Detect which cell encompasses the target text, then output its (x, y) center coordinate. 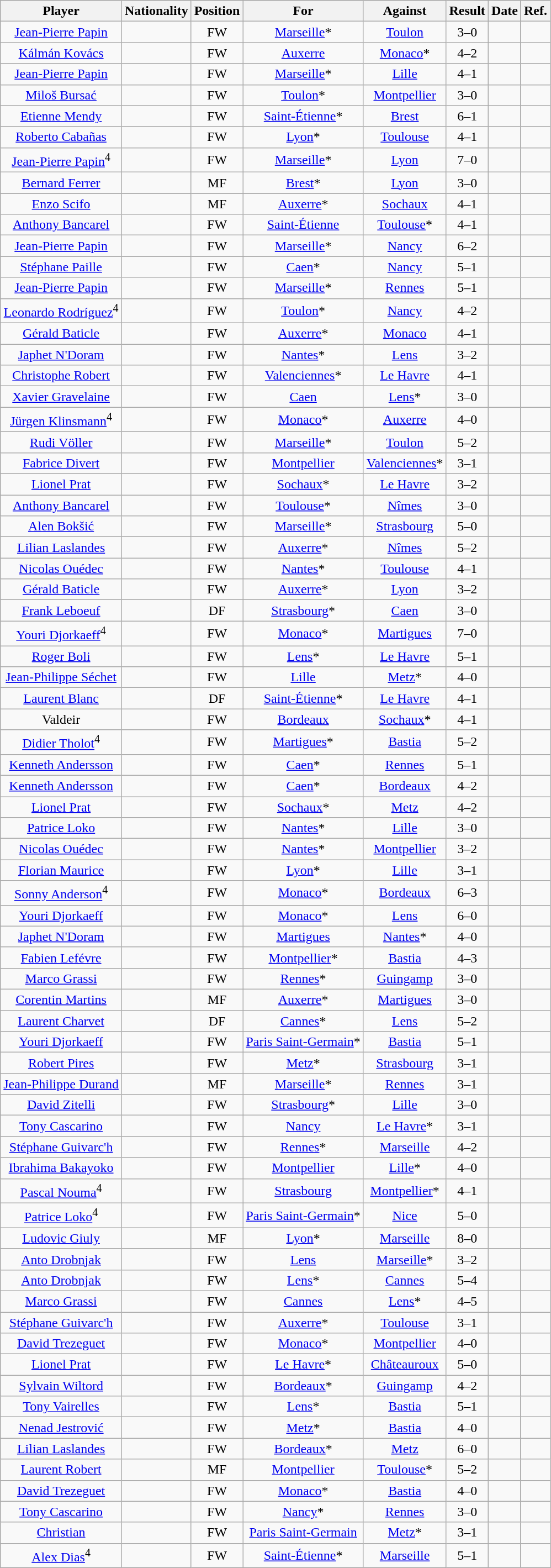
4–3 (467, 957)
Cannes* (303, 1021)
Saint-Étienne (303, 225)
Brest (405, 116)
For (303, 11)
Robert Pires (61, 1063)
Xavier Gravelaine (61, 397)
Youri Djorkaeff4 (61, 633)
Didier Tholot4 (61, 743)
David Zitelli (61, 1105)
Jean-Philippe Séchet (61, 677)
4–5 (467, 1301)
Jean-Philippe Durand (61, 1084)
Position (217, 11)
Etienne Mendy (61, 116)
Lille* (405, 1168)
Miloš Bursać (61, 95)
Valdeir (61, 719)
6–1 (467, 116)
Christian (61, 1533)
Laurent Blanc (61, 698)
Against (405, 11)
5–4 (467, 1280)
Ludovic Giuly (61, 1238)
Pascal Nouma4 (61, 1191)
Florian Maurice (61, 870)
Roberto Cabañas (61, 137)
Result (467, 11)
Player (61, 11)
Ref. (536, 11)
Jean-Pierre Papin4 (61, 160)
Enzo Scifo (61, 204)
Sonny Anderson4 (61, 893)
Leonardo Rodríguez4 (61, 311)
Monaco (405, 334)
Châteauroux (405, 1365)
Sylvain Wiltord (61, 1386)
Nationality (156, 11)
Fabrice Divert (61, 464)
6–2 (467, 246)
Brest* (303, 183)
8–0 (467, 1238)
Tony Vairelles (61, 1407)
Patrice Loko (61, 828)
Alex Dias4 (61, 1556)
Nice (405, 1216)
Date (505, 11)
Patrice Loko4 (61, 1216)
Roger Boli (61, 656)
Jürgen Klinsmann4 (61, 420)
Paris Saint-Germain (303, 1533)
Rudi Völler (61, 442)
Stéphane Paille (61, 267)
Bernard Ferrer (61, 183)
Corentin Martins (61, 1000)
6–3 (467, 893)
Christophe Robert (61, 376)
Kálmán Kovács (61, 53)
Nenad Jestrović (61, 1428)
Frank Leboeuf (61, 611)
Laurent Charvet (61, 1021)
Alen Bokšić (61, 527)
Laurent Robert (61, 1470)
Nancy* (303, 1512)
Sochaux (405, 204)
Ibrahima Bakayoko (61, 1168)
Martigues* (303, 743)
Fabien Lefévre (61, 957)
